From the cell containing the given text, extract its center point as (x, y) coordinate. 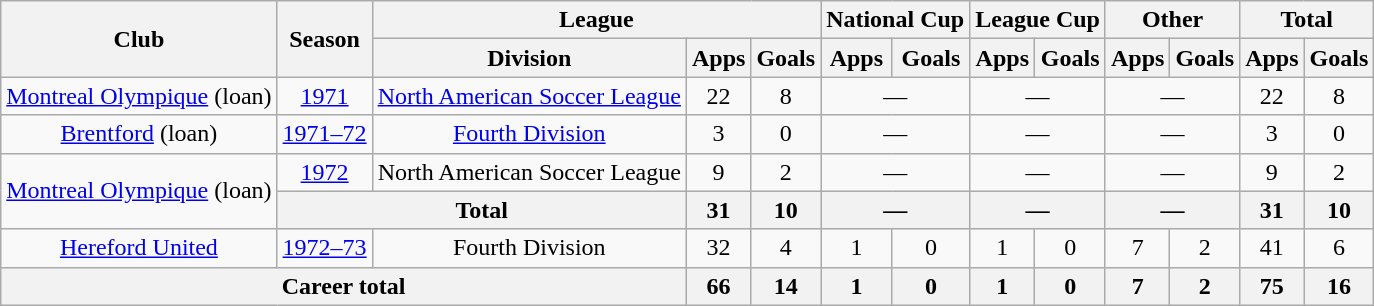
League Cup (1038, 20)
Other (1172, 20)
16 (1339, 286)
1972 (324, 172)
Career total (344, 286)
32 (718, 248)
League (596, 20)
Club (139, 39)
6 (1339, 248)
Hereford United (139, 248)
4 (786, 248)
1972–73 (324, 248)
75 (1272, 286)
41 (1272, 248)
Division (529, 58)
14 (786, 286)
Brentford (loan) (139, 134)
1971 (324, 96)
1971–72 (324, 134)
National Cup (896, 20)
Season (324, 39)
66 (718, 286)
